Provide the (X, Y) coordinate of the cell's center where the given text is located.  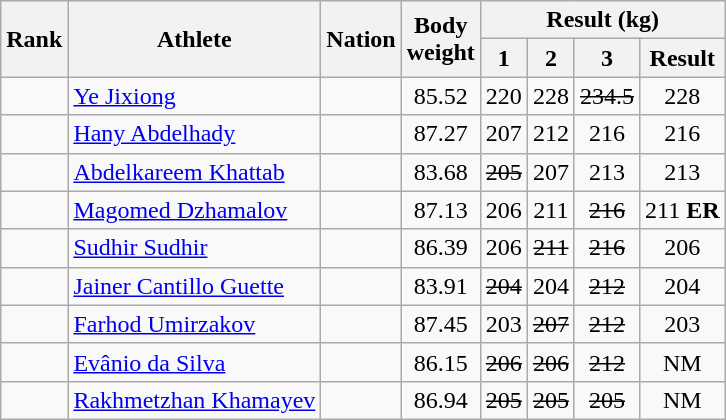
Bodyweight (440, 39)
Result (kg) (602, 20)
220 (504, 96)
Nation (361, 39)
2 (550, 58)
86.39 (440, 248)
Rakhmetzhan Khamayev (194, 400)
Hany Abdelhady (194, 134)
234.5 (606, 96)
Result (682, 58)
Farhod Umirzakov (194, 324)
Magomed Dzhamalov (194, 210)
83.91 (440, 286)
Athlete (194, 39)
1 (504, 58)
Ye Jixiong (194, 96)
87.27 (440, 134)
Jainer Cantillo Guette (194, 286)
211 ER (682, 210)
Rank (34, 39)
87.45 (440, 324)
85.52 (440, 96)
83.68 (440, 172)
Sudhir Sudhir (194, 248)
Abdelkareem Khattab (194, 172)
Evânio da Silva (194, 362)
86.94 (440, 400)
87.13 (440, 210)
86.15 (440, 362)
3 (606, 58)
